Scan for the cell matching the given text and deliver its (X, Y) coordinate at center. 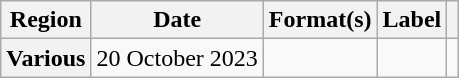
Region (46, 20)
Various (46, 58)
Date (177, 20)
Format(s) (320, 20)
20 October 2023 (177, 58)
Label (412, 20)
